Search for the cell housing the specified text and yield its (X, Y) center coordinate. 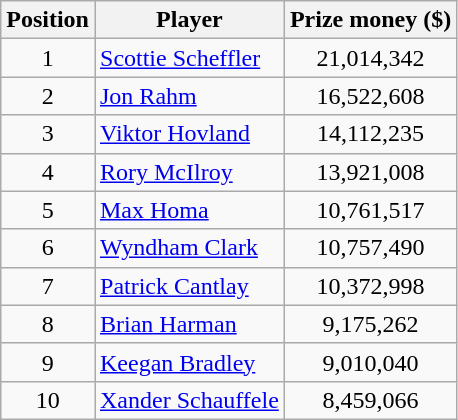
21,014,342 (370, 58)
1 (48, 58)
9,010,040 (370, 362)
Prize money ($) (370, 20)
10,757,490 (370, 248)
3 (48, 134)
Keegan Bradley (189, 362)
10,761,517 (370, 210)
8 (48, 324)
9 (48, 362)
Position (48, 20)
16,522,608 (370, 96)
6 (48, 248)
14,112,235 (370, 134)
Rory McIlroy (189, 172)
4 (48, 172)
Patrick Cantlay (189, 286)
Brian Harman (189, 324)
10 (48, 400)
Viktor Hovland (189, 134)
5 (48, 210)
Scottie Scheffler (189, 58)
2 (48, 96)
8,459,066 (370, 400)
7 (48, 286)
13,921,008 (370, 172)
9,175,262 (370, 324)
Player (189, 20)
Jon Rahm (189, 96)
Wyndham Clark (189, 248)
Max Homa (189, 210)
Xander Schauffele (189, 400)
10,372,998 (370, 286)
